From the cell containing the given text, extract its center point as [X, Y] coordinate. 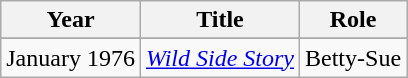
January 1976 [71, 58]
Wild Side Story [220, 58]
Betty-Sue [354, 58]
Title [220, 20]
Year [71, 20]
Role [354, 20]
